Identify which cell holds the provided text, then report its [X, Y] central coordinate. 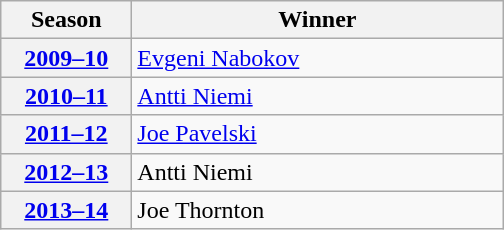
2009–10 [66, 58]
Season [66, 20]
2010–11 [66, 96]
2013–14 [66, 210]
Joe Thornton [318, 210]
2012–13 [66, 172]
2011–12 [66, 134]
Winner [318, 20]
Evgeni Nabokov [318, 58]
Joe Pavelski [318, 134]
